Capture the cell that displays the provided text and extract its [x, y] central coordinate. 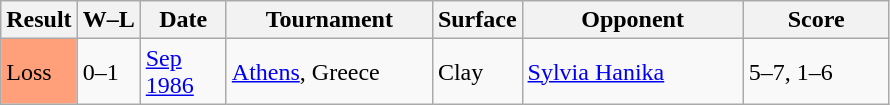
Surface [477, 20]
Tournament [329, 20]
Opponent [632, 20]
Athens, Greece [329, 72]
Sep 1986 [183, 72]
Date [183, 20]
Score [816, 20]
5–7, 1–6 [816, 72]
Clay [477, 72]
0–1 [108, 72]
W–L [108, 20]
Result [39, 20]
Sylvia Hanika [632, 72]
Loss [39, 72]
